Extract the [x, y] coordinate from the center of the cell holding the provided text.  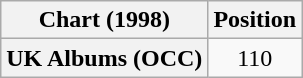
110 [255, 58]
Chart (1998) [104, 20]
Position [255, 20]
UK Albums (OCC) [104, 58]
